Provide the [X, Y] coordinate of the cell's center where the given text is located.  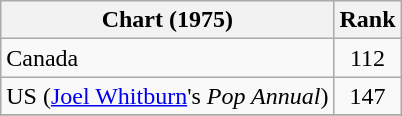
112 [368, 58]
Canada [168, 58]
147 [368, 96]
US (Joel Whitburn's Pop Annual) [168, 96]
Rank [368, 20]
Chart (1975) [168, 20]
